Extract the (x, y) coordinate from the center of the cell holding the provided text.  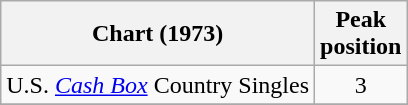
Peakposition (361, 34)
Chart (1973) (158, 34)
3 (361, 85)
U.S. Cash Box Country Singles (158, 85)
